Return the (x, y) coordinate for the center point of the cell that contains the specified text.  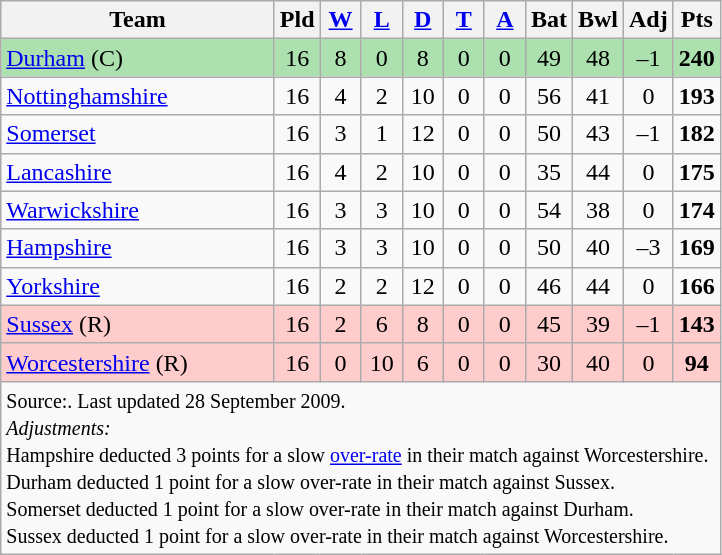
Bat (548, 20)
Pld (297, 20)
D (422, 20)
Nottinghamshire (138, 96)
Sussex (R) (138, 324)
A (504, 20)
56 (548, 96)
Warwickshire (138, 210)
T (464, 20)
Bwl (598, 20)
Yorkshire (138, 286)
39 (598, 324)
Somerset (138, 134)
193 (696, 96)
45 (548, 324)
Hampshire (138, 248)
38 (598, 210)
–3 (649, 248)
41 (598, 96)
48 (598, 58)
46 (548, 286)
175 (696, 172)
Adj (649, 20)
Durham (C) (138, 58)
182 (696, 134)
30 (548, 362)
169 (696, 248)
Lancashire (138, 172)
143 (696, 324)
240 (696, 58)
L (382, 20)
54 (548, 210)
94 (696, 362)
1 (382, 134)
Worcestershire (R) (138, 362)
35 (548, 172)
Team (138, 20)
174 (696, 210)
43 (598, 134)
166 (696, 286)
W (340, 20)
Pts (696, 20)
49 (548, 58)
